Pinpoint the cell where the given text exists, returning its [x, y] midpoint coordinate. 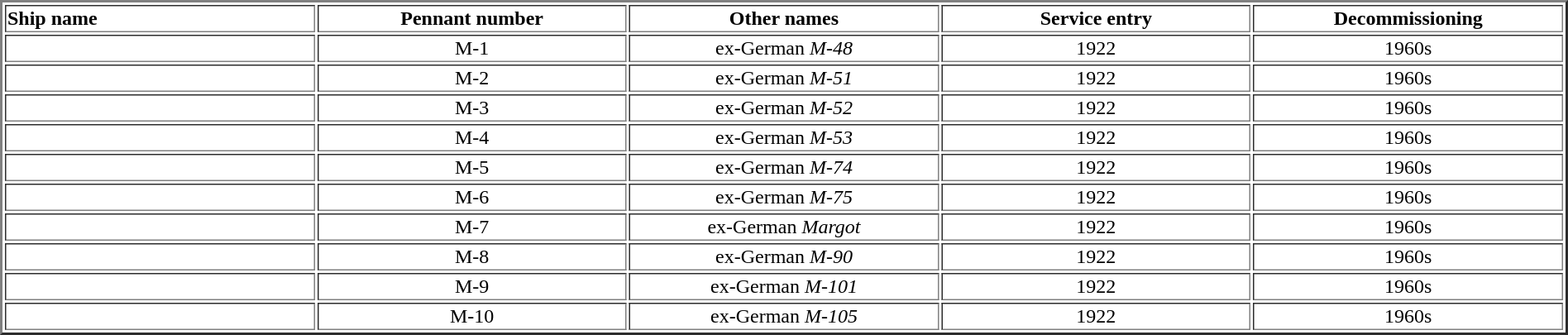
M-6 [471, 197]
ex-German M-105 [784, 316]
Decommissioning [1408, 18]
ex-German M-74 [784, 167]
ex-German M-101 [784, 286]
ex-German M-52 [784, 108]
M-9 [471, 286]
ex-German M-51 [784, 78]
M-8 [471, 256]
M-5 [471, 167]
M-1 [471, 48]
Ship name [160, 18]
ex-German M-53 [784, 137]
ex-German M-48 [784, 48]
M-2 [471, 78]
Service entry [1096, 18]
M-7 [471, 227]
ex-German M-75 [784, 197]
M-10 [471, 316]
M-4 [471, 137]
ex-German M-90 [784, 256]
M-3 [471, 108]
ex-German Margot [784, 227]
Pennant number [471, 18]
Other names [784, 18]
